From the cell containing the given text, extract its center point as (X, Y) coordinate. 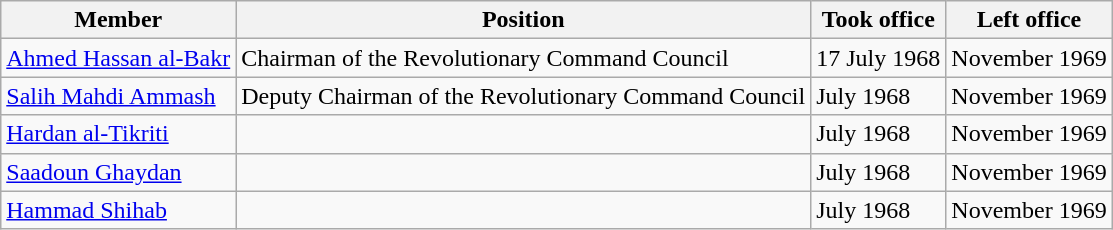
Deputy Chairman of the Revolutionary Command Council (524, 96)
17 July 1968 (878, 58)
Left office (1029, 20)
Salih Mahdi Ammash (118, 96)
Member (118, 20)
Hammad Shihab (118, 210)
Chairman of the Revolutionary Command Council (524, 58)
Saadoun Ghaydan (118, 172)
Took office (878, 20)
Position (524, 20)
Hardan al-Tikriti (118, 134)
Ahmed Hassan al-Bakr (118, 58)
